Extract the (X, Y) coordinate from the center of the cell holding the provided text.  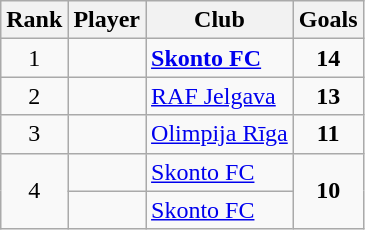
Olimpija Rīga (220, 134)
4 (34, 191)
Club (220, 20)
11 (328, 134)
1 (34, 58)
RAF Jelgava (220, 96)
Player (107, 20)
Goals (328, 20)
14 (328, 58)
13 (328, 96)
Rank (34, 20)
2 (34, 96)
10 (328, 191)
3 (34, 134)
